Scan for the cell matching the given text and deliver its (X, Y) coordinate at center. 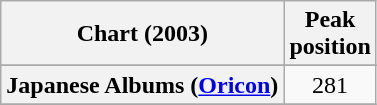
Japanese Albums (Oricon) (142, 85)
281 (330, 85)
Chart (2003) (142, 34)
Peakposition (330, 34)
